Find where the given text appears and provide that cell's center as (x, y) coordinate. 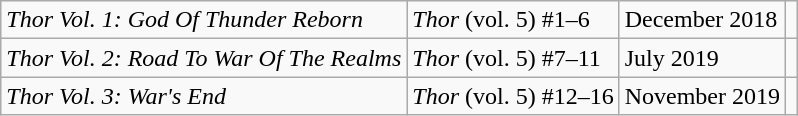
Thor Vol. 1: God Of Thunder Reborn (204, 20)
Thor Vol. 2: Road To War Of The Realms (204, 58)
December 2018 (702, 20)
July 2019 (702, 58)
November 2019 (702, 96)
Thor Vol. 3: War's End (204, 96)
Thor (vol. 5) #1–6 (513, 20)
Thor (vol. 5) #7–11 (513, 58)
Thor (vol. 5) #12–16 (513, 96)
